Pinpoint the cell where the given text exists, returning its (x, y) midpoint coordinate. 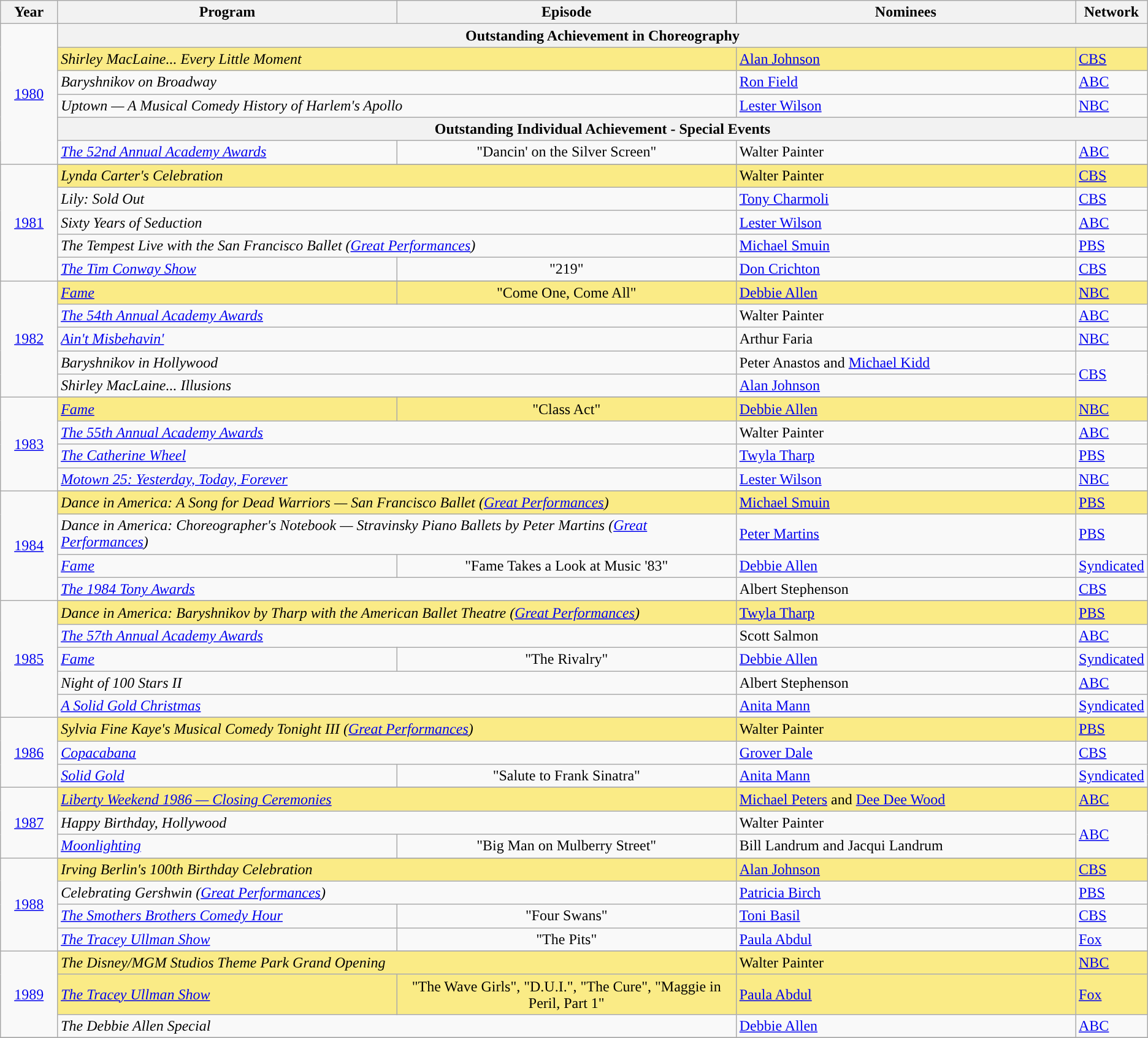
Shirley MacLaine... Illusions (397, 386)
"Dancin' on the Silver Screen" (567, 152)
Shirley MacLaine... Every Little Moment (397, 59)
"Class Act" (567, 409)
Episode (567, 12)
The 55th Annual Academy Awards (397, 433)
Network (1112, 12)
Solid Gold (228, 776)
"Four Swans" (567, 916)
1986 (29, 753)
Dance in America: Choreographer's Notebook — Stravinsky Piano Ballets by Peter Martins (Great Performances) (397, 534)
Baryshnikov in Hollywood (397, 363)
Lily: Sold Out (397, 199)
Arthur Faria (905, 339)
Program (228, 12)
The 1984 Tony Awards (397, 589)
Patricia Birch (905, 893)
1987 (29, 823)
Don Crichton (905, 269)
The 52nd Annual Academy Awards (228, 152)
1981 (29, 222)
1983 (29, 444)
A Solid Gold Christmas (397, 706)
1989 (29, 994)
Scott Salmon (905, 636)
Copacabana (397, 753)
1985 (29, 659)
"219" (567, 269)
Sixty Years of Seduction (397, 222)
The Tempest Live with the San Francisco Ballet (Great Performances) (397, 245)
"Fame Takes a Look at Music '83" (567, 566)
1982 (29, 339)
Peter Anastos and Michael Kidd (905, 363)
Dance in America: Baryshnikov by Tharp with the American Ballet Theatre (Great Performances) (397, 612)
Liberty Weekend 1986 — Closing Ceremonies (397, 799)
Year (29, 12)
The 54th Annual Academy Awards (397, 316)
Bill Landrum and Jacqui Landrum (905, 846)
1984 (29, 546)
Ain't Misbehavin' (397, 339)
Night of 100 Stars II (397, 683)
Outstanding Achievement in Choreography (603, 36)
Happy Birthday, Hollywood (397, 823)
Dance in America: A Song for Dead Warriors — San Francisco Ballet (Great Performances) (397, 502)
The Catherine Wheel (397, 456)
Baryshnikov on Broadway (397, 82)
Ron Field (905, 82)
Lynda Carter's Celebration (397, 175)
Toni Basil (905, 916)
"The Rivalry" (567, 659)
The Disney/MGM Studios Theme Park Grand Opening (397, 963)
Irving Berlin's 100th Birthday Celebration (397, 869)
"Big Man on Mulberry Street" (567, 846)
1988 (29, 904)
Peter Martins (905, 534)
Moonlighting (228, 846)
Michael Peters and Dee Dee Wood (905, 799)
"Come One, Come All" (567, 293)
Uptown — A Musical Comedy History of Harlem's Apollo (397, 106)
"The Pits" (567, 939)
"The Wave Girls", "D.U.I.", "The Cure", "Maggie in Peril, Part 1" (567, 994)
Motown 25: Yesterday, Today, Forever (397, 479)
The Debbie Allen Special (397, 1026)
"Salute to Frank Sinatra" (567, 776)
Grover Dale (905, 753)
Outstanding Individual Achievement - Special Events (603, 129)
Celebrating Gershwin (Great Performances) (397, 893)
The Smothers Brothers Comedy Hour (228, 916)
Sylvia Fine Kaye's Musical Comedy Tonight III (Great Performances) (397, 729)
1980 (29, 94)
The Tim Conway Show (228, 269)
Nominees (905, 12)
Tony Charmoli (905, 199)
The 57th Annual Academy Awards (397, 636)
